Extract the [X, Y] coordinate from the center of the cell holding the provided text.  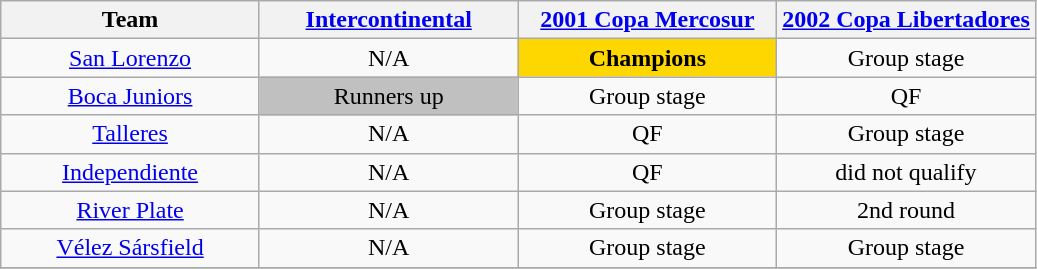
Talleres [130, 134]
Runners up [388, 96]
Boca Juniors [130, 96]
River Plate [130, 210]
2nd round [906, 210]
Independiente [130, 172]
Intercontinental [388, 20]
San Lorenzo [130, 58]
2001 Copa Mercosur [648, 20]
Team [130, 20]
did not qualify [906, 172]
2002 Copa Libertadores [906, 20]
Champions [648, 58]
Vélez Sársfield [130, 248]
